Identify which cell holds the provided text, then report its (X, Y) central coordinate. 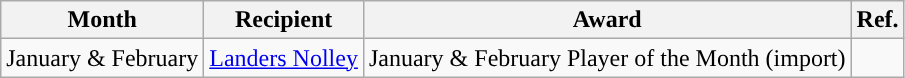
Ref. (878, 20)
Recipient (284, 20)
Award (607, 20)
Month (102, 20)
January & February (102, 58)
Landers Nolley (284, 58)
January & February Player of the Month (import) (607, 58)
